Determine the (x, y) coordinate at the center of the cell enclosing the given text.  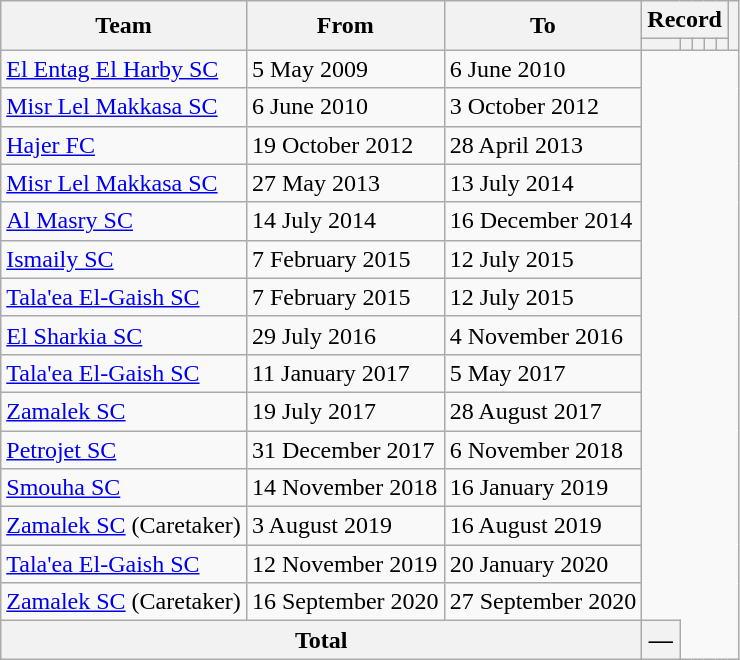
3 October 2012 (543, 107)
4 November 2016 (543, 335)
Ismaily SC (124, 259)
6 November 2018 (543, 449)
16 January 2019 (543, 488)
16 September 2020 (345, 602)
29 July 2016 (345, 335)
Hajer FC (124, 145)
13 July 2014 (543, 183)
28 August 2017 (543, 411)
Al Masry SC (124, 221)
28 April 2013 (543, 145)
19 July 2017 (345, 411)
31 December 2017 (345, 449)
Smouha SC (124, 488)
27 May 2013 (345, 183)
El Entag El Harby SC (124, 69)
3 August 2019 (345, 526)
5 May 2009 (345, 69)
16 August 2019 (543, 526)
Team (124, 26)
16 December 2014 (543, 221)
From (345, 26)
11 January 2017 (345, 373)
Record (685, 20)
14 November 2018 (345, 488)
El Sharkia SC (124, 335)
12 November 2019 (345, 564)
14 July 2014 (345, 221)
— (661, 640)
5 May 2017 (543, 373)
To (543, 26)
Zamalek SC (124, 411)
Petrojet SC (124, 449)
20 January 2020 (543, 564)
Total (322, 640)
19 October 2012 (345, 145)
27 September 2020 (543, 602)
